Find where the given text appears and provide that cell's center as [X, Y] coordinate. 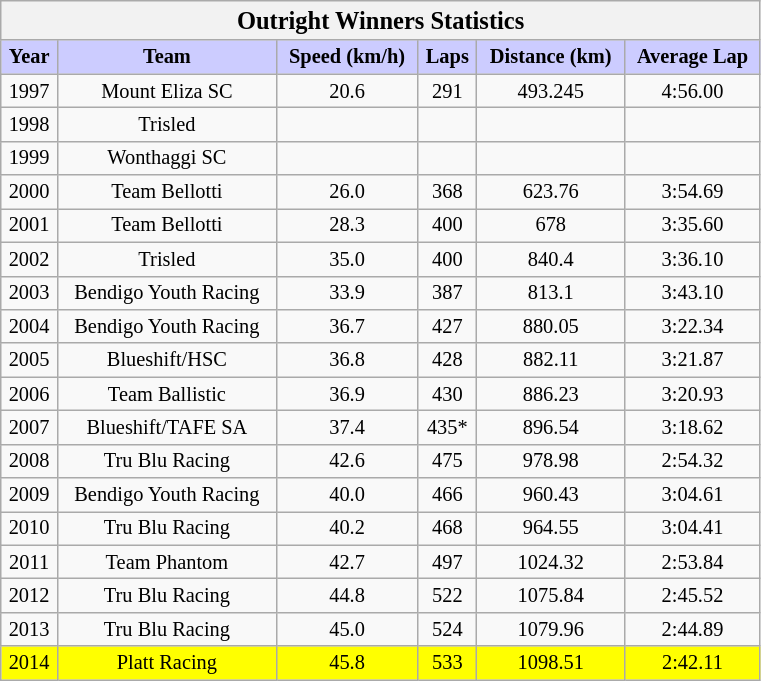
2004 [30, 326]
Blueshift/HSC [166, 360]
36.7 [346, 326]
20.6 [346, 91]
978.98 [551, 461]
840.4 [551, 259]
291 [448, 91]
28.3 [346, 225]
1075.84 [551, 595]
880.05 [551, 326]
533 [448, 663]
2007 [30, 427]
40.2 [346, 528]
2003 [30, 293]
3:35.60 [693, 225]
3:54.69 [693, 192]
26.0 [346, 192]
428 [448, 360]
3:21.87 [693, 360]
2:54.32 [693, 461]
2009 [30, 495]
813.1 [551, 293]
Wonthaggi SC [166, 158]
524 [448, 629]
3:22.34 [693, 326]
Team Phantom [166, 562]
45.0 [346, 629]
964.55 [551, 528]
427 [448, 326]
4:56.00 [693, 91]
37.4 [346, 427]
387 [448, 293]
Outright Winners Statistics [381, 20]
1999 [30, 158]
45.8 [346, 663]
3:18.62 [693, 427]
Distance (km) [551, 57]
430 [448, 394]
42.6 [346, 461]
2000 [30, 192]
435* [448, 427]
497 [448, 562]
475 [448, 461]
Average Lap [693, 57]
35.0 [346, 259]
623.76 [551, 192]
2013 [30, 629]
522 [448, 595]
3:20.93 [693, 394]
1997 [30, 91]
2:44.89 [693, 629]
2012 [30, 595]
2:45.52 [693, 595]
Year [30, 57]
2:53.84 [693, 562]
1079.96 [551, 629]
882.11 [551, 360]
36.8 [346, 360]
3:43.10 [693, 293]
960.43 [551, 495]
2010 [30, 528]
678 [551, 225]
1998 [30, 124]
Laps [448, 57]
2:42.11 [693, 663]
Blueshift/TAFE SA [166, 427]
1024.32 [551, 562]
33.9 [346, 293]
Team Ballistic [166, 394]
2014 [30, 663]
1098.51 [551, 663]
468 [448, 528]
Team [166, 57]
2011 [30, 562]
2001 [30, 225]
2005 [30, 360]
40.0 [346, 495]
Platt Racing [166, 663]
2006 [30, 394]
466 [448, 495]
2002 [30, 259]
3:04.41 [693, 528]
Speed (km/h) [346, 57]
3:04.61 [693, 495]
42.7 [346, 562]
886.23 [551, 394]
Mount Eliza SC [166, 91]
368 [448, 192]
44.8 [346, 595]
2008 [30, 461]
493.245 [551, 91]
3:36.10 [693, 259]
896.54 [551, 427]
36.9 [346, 394]
